Scan for the cell matching the given text and deliver its [X, Y] coordinate at center. 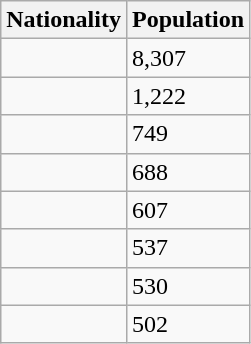
502 [188, 324]
1,222 [188, 96]
688 [188, 172]
607 [188, 210]
Population [188, 20]
8,307 [188, 58]
537 [188, 248]
749 [188, 134]
530 [188, 286]
Nationality [64, 20]
